Return [x, y] of the center of cell containing provided text 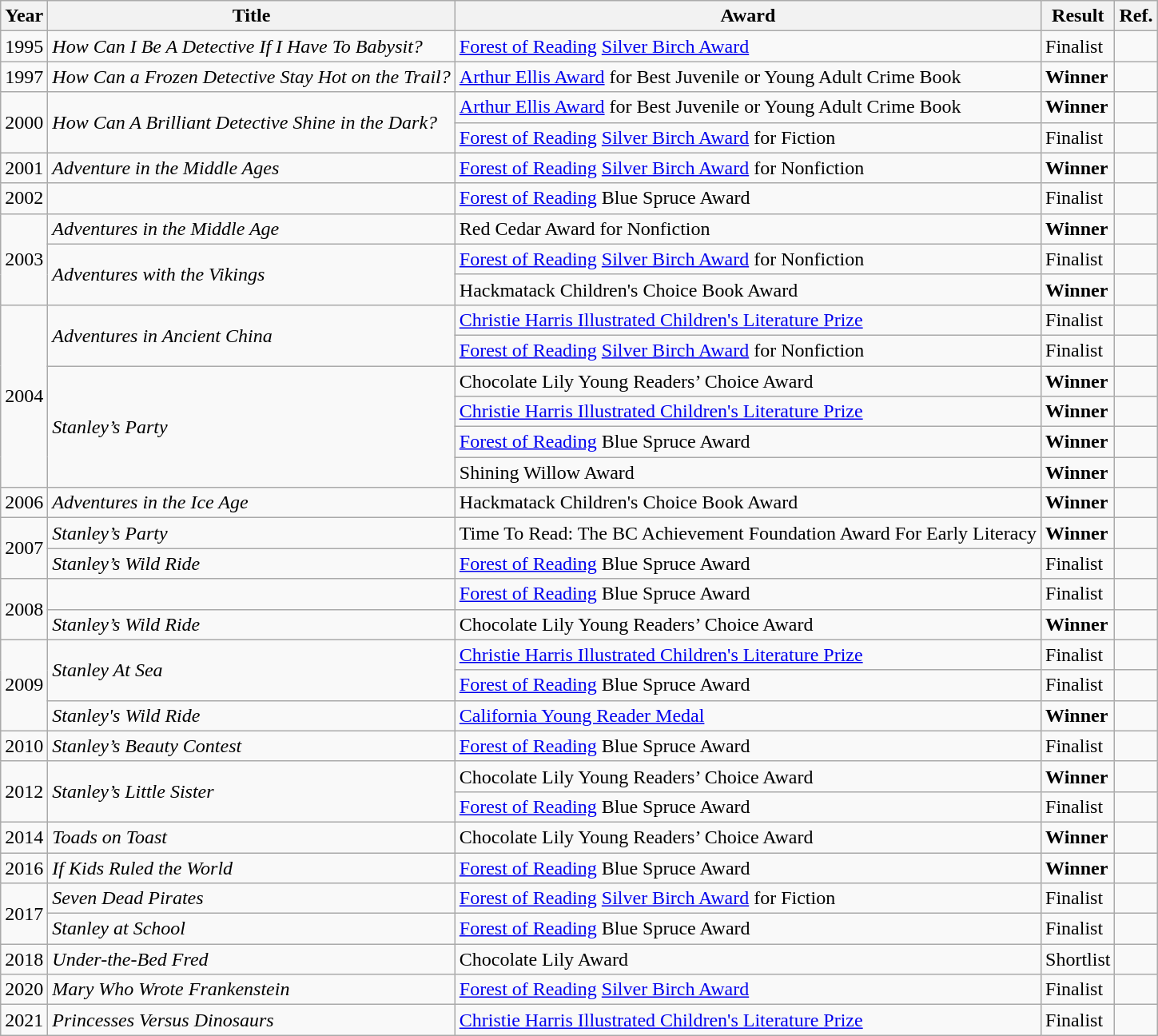
Stanley’s Beauty Contest [251, 746]
2006 [24, 503]
Stanley's Wild Ride [251, 715]
How Can I Be A Detective If I Have To Babysit? [251, 46]
Title [251, 16]
Result [1078, 16]
2020 [24, 990]
2004 [24, 396]
Princesses Versus Dinosaurs [251, 1020]
1995 [24, 46]
Stanley At Sea [251, 670]
California Young Reader Medal [748, 715]
2008 [24, 609]
Toads on Toast [251, 837]
Chocolate Lily Award [748, 959]
Stanley at School [251, 929]
2017 [24, 914]
2016 [24, 867]
Adventures in the Ice Age [251, 503]
Red Cedar Award for Nonfiction [748, 229]
How Can a Frozen Detective Stay Hot on the Trail? [251, 77]
If Kids Ruled the World [251, 867]
2002 [24, 198]
Year [24, 16]
Under-the-Bed Fred [251, 959]
2010 [24, 746]
2007 [24, 548]
2014 [24, 837]
Time To Read: The BC Achievement Foundation Award For Early Literacy [748, 533]
Adventure in the Middle Ages [251, 168]
Mary Who Wrote Frankenstein [251, 990]
Adventures in the Middle Age [251, 229]
Stanley’s Little Sister [251, 791]
How Can A Brilliant Detective Shine in the Dark? [251, 122]
2021 [24, 1020]
Shining Willow Award [748, 472]
Award [748, 16]
2009 [24, 685]
Adventures with the Vikings [251, 274]
1997 [24, 77]
2012 [24, 791]
2003 [24, 259]
2000 [24, 122]
Adventures in Ancient China [251, 335]
Ref. [1136, 16]
2001 [24, 168]
Shortlist [1078, 959]
2018 [24, 959]
Seven Dead Pirates [251, 899]
